Detect which cell encompasses the target text, then output its [X, Y] center coordinate. 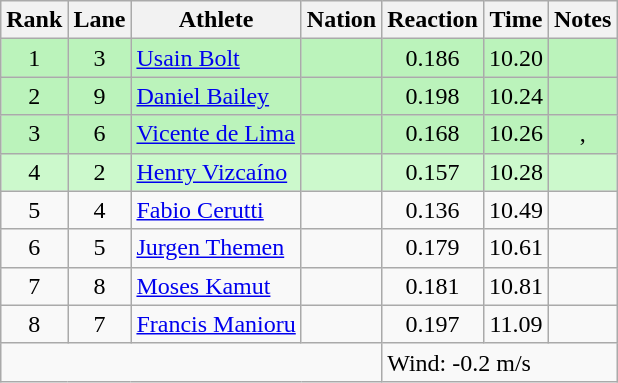
Time [516, 20]
10.20 [516, 58]
Henry Vizcaíno [216, 172]
9 [100, 96]
Usain Bolt [216, 58]
, [582, 134]
Nation [341, 20]
10.26 [516, 134]
0.136 [433, 210]
Notes [582, 20]
10.61 [516, 248]
0.168 [433, 134]
Jurgen Themen [216, 248]
0.181 [433, 286]
10.24 [516, 96]
Lane [100, 20]
0.186 [433, 58]
Fabio Cerutti [216, 210]
10.28 [516, 172]
Rank [34, 20]
0.198 [433, 96]
Francis Manioru [216, 324]
11.09 [516, 324]
10.81 [516, 286]
Moses Kamut [216, 286]
0.179 [433, 248]
0.157 [433, 172]
Daniel Bailey [216, 96]
Vicente de Lima [216, 134]
0.197 [433, 324]
1 [34, 58]
10.49 [516, 210]
Reaction [433, 20]
Athlete [216, 20]
Wind: -0.2 m/s [500, 362]
